Capture the cell that displays the provided text and extract its (x, y) central coordinate. 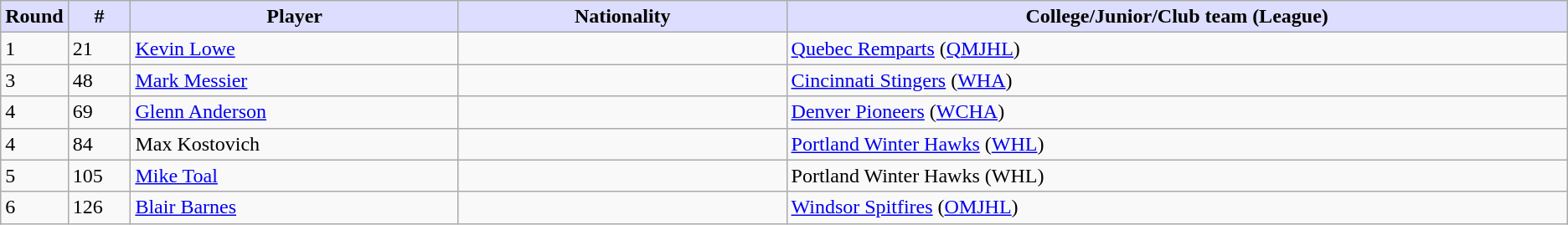
Mike Toal (295, 176)
6 (34, 207)
Glenn Anderson (295, 112)
21 (99, 49)
Denver Pioneers (WCHA) (1177, 112)
48 (99, 80)
Blair Barnes (295, 207)
1 (34, 49)
Quebec Remparts (QMJHL) (1177, 49)
Mark Messier (295, 80)
# (99, 17)
Max Kostovich (295, 144)
Kevin Lowe (295, 49)
5 (34, 176)
Nationality (622, 17)
84 (99, 144)
Round (34, 17)
126 (99, 207)
69 (99, 112)
3 (34, 80)
Windsor Spitfires (OMJHL) (1177, 207)
105 (99, 176)
Cincinnati Stingers (WHA) (1177, 80)
College/Junior/Club team (League) (1177, 17)
Player (295, 17)
